Find where the given text appears and provide that cell's center as (X, Y) coordinate. 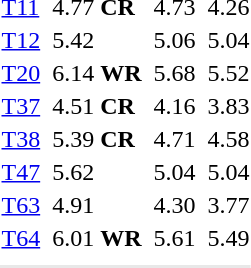
4.51 CR (97, 106)
4.58 (228, 139)
T63 (21, 205)
T64 (21, 238)
T37 (21, 106)
3.83 (228, 106)
5.52 (228, 73)
T12 (21, 40)
5.61 (174, 238)
5.68 (174, 73)
5.39 CR (97, 139)
5.49 (228, 238)
5.06 (174, 40)
4.30 (174, 205)
6.14 WR (97, 73)
5.42 (97, 40)
T20 (21, 73)
3.77 (228, 205)
T47 (21, 172)
4.16 (174, 106)
4.91 (97, 205)
T38 (21, 139)
5.62 (97, 172)
6.01 WR (97, 238)
4.71 (174, 139)
